Pinpoint the cell where the given text exists, returning its [X, Y] midpoint coordinate. 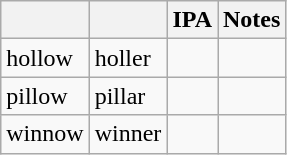
winnow [45, 134]
pillow [45, 96]
Notes [252, 20]
holler [128, 58]
winner [128, 134]
pillar [128, 96]
IPA [192, 20]
hollow [45, 58]
